Return the [x, y] coordinate for the center point of the cell that contains the specified text.  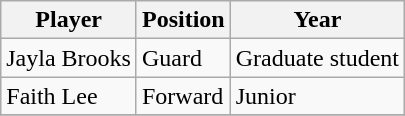
Guard [183, 58]
Position [183, 20]
Player [69, 20]
Forward [183, 96]
Junior [317, 96]
Faith Lee [69, 96]
Graduate student [317, 58]
Year [317, 20]
Jayla Brooks [69, 58]
